Provide the [x, y] coordinate of the cell's center where the given text is located.  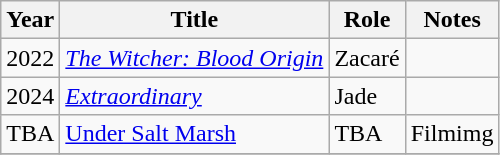
Year [30, 20]
Zacaré [367, 58]
Notes [452, 20]
2024 [30, 96]
Title [194, 20]
2022 [30, 58]
The Witcher: Blood Origin [194, 58]
Role [367, 20]
Jade [367, 96]
Under Salt Marsh [194, 134]
Filmimg [452, 134]
Extraordinary [194, 96]
